Identify which cell holds the provided text, then report its (x, y) central coordinate. 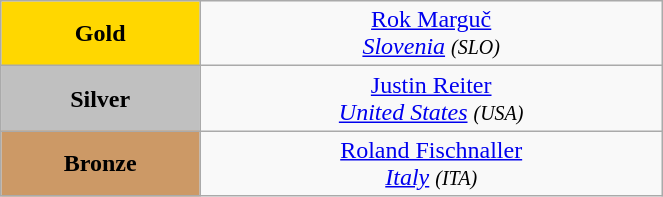
Bronze (100, 164)
Rok MargučSlovenia (SLO) (432, 34)
Silver (100, 98)
Roland FischnallerItaly (ITA) (432, 164)
Justin ReiterUnited States (USA) (432, 98)
Gold (100, 34)
